Scan for the cell matching the given text and deliver its (x, y) coordinate at center. 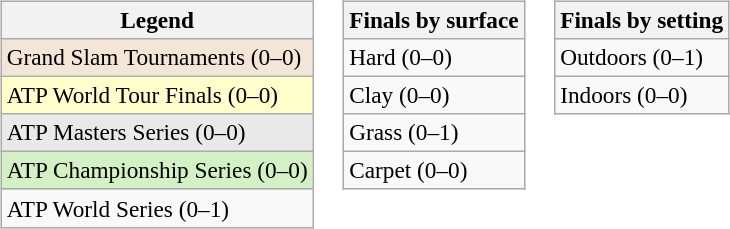
Grand Slam Tournaments (0–0) (157, 57)
Hard (0–0) (434, 57)
Outdoors (0–1) (642, 57)
Finals by surface (434, 20)
Indoors (0–0) (642, 95)
Carpet (0–0) (434, 171)
Finals by setting (642, 20)
Grass (0–1) (434, 133)
ATP World Tour Finals (0–0) (157, 95)
Legend (157, 20)
ATP World Series (0–1) (157, 208)
Clay (0–0) (434, 95)
ATP Masters Series (0–0) (157, 133)
ATP Championship Series (0–0) (157, 171)
